Provide the [x, y] coordinate of the cell's center where the given text is located.  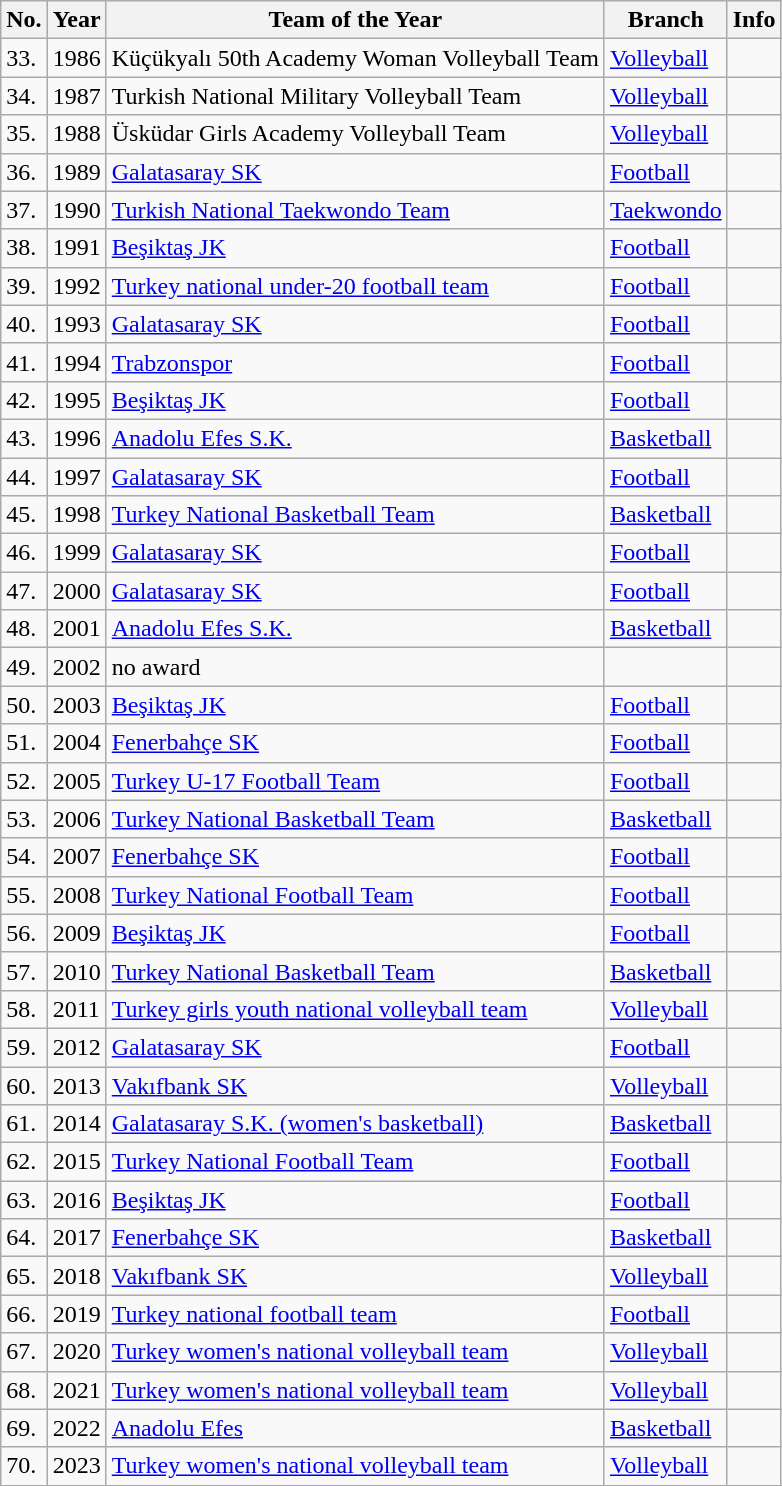
33. [24, 58]
Üsküdar Girls Academy Volleyball Team [355, 134]
1994 [76, 362]
2020 [76, 1352]
37. [24, 210]
no award [355, 667]
42. [24, 400]
44. [24, 477]
47. [24, 591]
2023 [76, 1466]
Year [76, 20]
1999 [76, 553]
46. [24, 553]
55. [24, 895]
1992 [76, 286]
2006 [76, 819]
2017 [76, 1238]
1998 [76, 515]
1991 [76, 248]
2015 [76, 1162]
2004 [76, 743]
43. [24, 438]
61. [24, 1124]
66. [24, 1314]
56. [24, 933]
Küçükyalı 50th Academy Woman Volleyball Team [355, 58]
Galatasaray S.K. (women's basketball) [355, 1124]
45. [24, 515]
65. [24, 1276]
63. [24, 1200]
1990 [76, 210]
41. [24, 362]
2010 [76, 971]
54. [24, 857]
70. [24, 1466]
2008 [76, 895]
48. [24, 629]
Turkey girls youth national volleyball team [355, 1009]
68. [24, 1390]
Turkish National Military Volleyball Team [355, 96]
59. [24, 1047]
Anadolu Efes [355, 1428]
Turkish National Taekwondo Team [355, 210]
1986 [76, 58]
34. [24, 96]
2012 [76, 1047]
51. [24, 743]
2016 [76, 1200]
2000 [76, 591]
36. [24, 172]
2005 [76, 781]
50. [24, 705]
1995 [76, 400]
40. [24, 324]
No. [24, 20]
2021 [76, 1390]
Branch [666, 20]
Info [754, 20]
64. [24, 1238]
2009 [76, 933]
Turkey national football team [355, 1314]
67. [24, 1352]
1987 [76, 96]
Trabzonspor [355, 362]
1996 [76, 438]
58. [24, 1009]
Turkey national under-20 football team [355, 286]
2003 [76, 705]
57. [24, 971]
2022 [76, 1428]
1988 [76, 134]
49. [24, 667]
38. [24, 248]
69. [24, 1428]
2001 [76, 629]
Turkey U-17 Football Team [355, 781]
Team of the Year [355, 20]
2014 [76, 1124]
35. [24, 134]
1997 [76, 477]
Taekwondo [666, 210]
53. [24, 819]
2013 [76, 1085]
60. [24, 1085]
1993 [76, 324]
2019 [76, 1314]
2007 [76, 857]
2002 [76, 667]
39. [24, 286]
52. [24, 781]
2011 [76, 1009]
2018 [76, 1276]
1989 [76, 172]
62. [24, 1162]
